Return [x, y] of the center of cell containing provided text 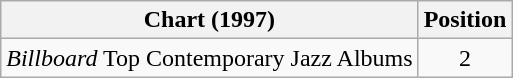
Chart (1997) [210, 20]
2 [465, 58]
Position [465, 20]
Billboard Top Contemporary Jazz Albums [210, 58]
